From the cell containing the given text, extract its center point as (x, y) coordinate. 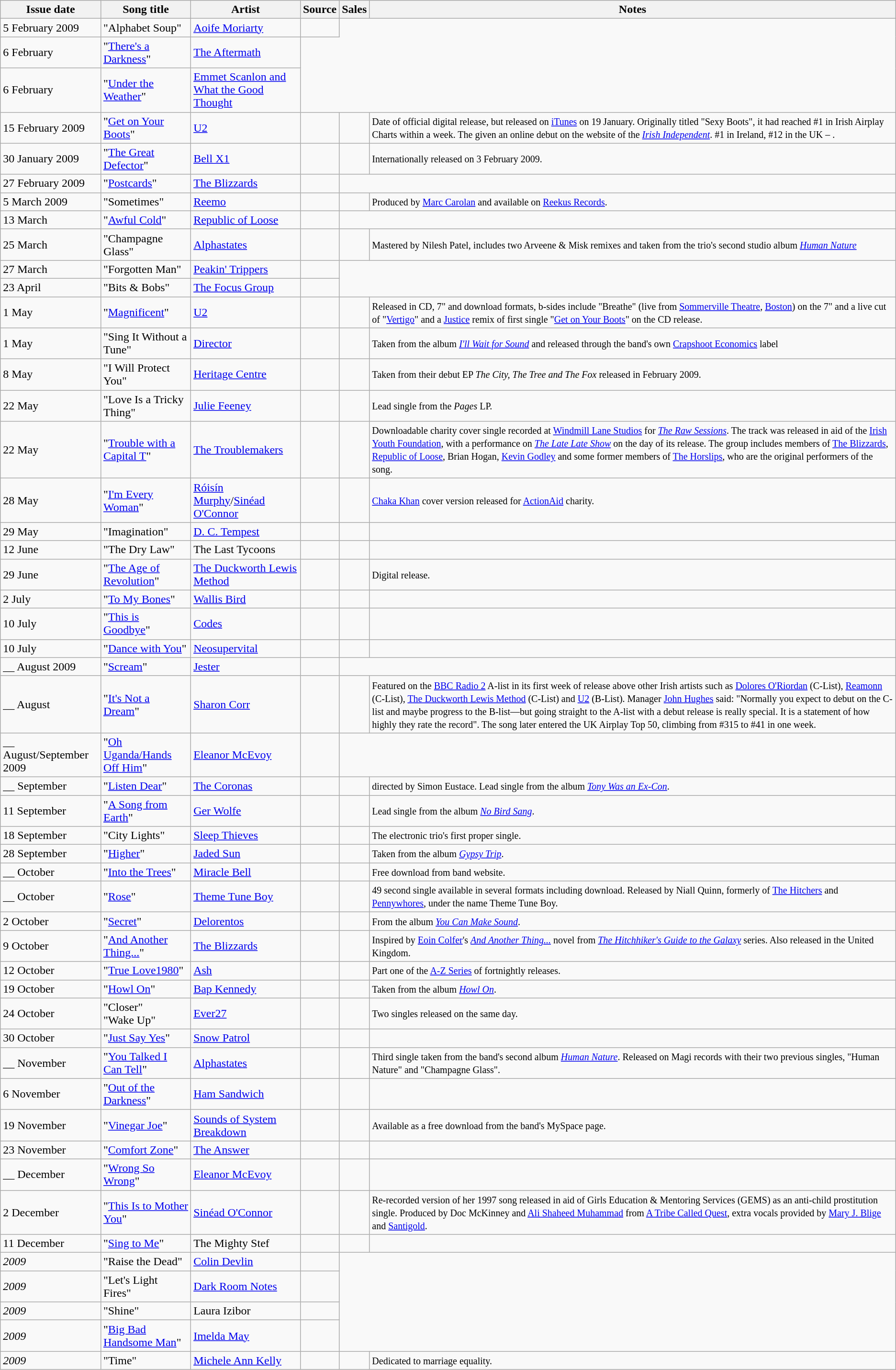
"Higher" (146, 854)
"Forgotten Man" (146, 269)
"Out of the Darkness" (146, 1094)
Peakin' Trippers (246, 269)
"Magnificent" (146, 312)
"This Is to Mother You" (146, 1212)
Sounds of System Breakdown (246, 1125)
Sinéad O'Connor (246, 1212)
"Champagne Glass" (146, 244)
13 March (51, 220)
The Troublemakers (246, 450)
__ August/September 2009 (51, 755)
"Into the Trees" (146, 872)
"Postcards" (146, 183)
The Duckworth Lewis Method (246, 575)
"Wrong So Wrong" (146, 1174)
12 October (51, 971)
"Sing It Without a Tune" (146, 344)
Chaka Khan cover version released for ActionAid charity. (633, 500)
23 April (51, 287)
"City Lights" (146, 836)
"Shine" (146, 1311)
The Last Tycoons (246, 550)
Emmet Scanlon and What the Good Thought (246, 90)
The Answer (246, 1150)
Jester (246, 667)
5 March 2009 (51, 202)
Michele Ann Kelly (246, 1360)
The Coronas (246, 786)
28 September (51, 854)
Inspired by Eoin Colfer's And Another Thing... novel from The Hitchhiker's Guide to the Galaxy series. Also released in the United Kingdom. (633, 946)
Róisín Murphy/Sinéad O'Connor (246, 500)
Sales (354, 10)
"To My Bones" (146, 599)
Julie Feeney (246, 406)
"I Will Protect You" (146, 374)
Notes (633, 10)
Artist (246, 10)
The electronic trio's first proper single. (633, 836)
25 March (51, 244)
"Closer" "Wake Up" (146, 1013)
"Imagination" (146, 532)
Bell X1 (246, 159)
Ham Sandwich (246, 1094)
Jaded Sun (246, 854)
"Listen Dear" (146, 786)
2 December (51, 1212)
Sleep Thieves (246, 836)
Taken from the album Gypsy Trip. (633, 854)
"Sing to Me" (146, 1244)
directed by Simon Eustace. Lead single from the album Tony Was an Ex-Con. (633, 786)
Part one of the A-Z Series of fortnightly releases. (633, 971)
"I'm Every Woman" (146, 500)
Aoife Moriarty (246, 28)
Ash (246, 971)
Digital release. (633, 575)
Taken from the album Howl On. (633, 989)
27 March (51, 269)
"Get on Your Boots" (146, 127)
Ger Wolfe (246, 810)
"The Great Defector" (146, 159)
"The Age of Revolution" (146, 575)
"Howl On" (146, 989)
Song title (146, 10)
"Sometimes" (146, 202)
28 May (51, 500)
Two singles released on the same day. (633, 1013)
Codes (246, 623)
"Just Say Yes" (146, 1038)
D. C. Tempest (246, 532)
"There's a Darkness" (146, 53)
29 June (51, 575)
"Bits & Bobs" (146, 287)
5 February 2009 (51, 28)
"It's Not a Dream" (146, 704)
"Rose" (146, 896)
Laura Izibor (246, 1311)
Wallis Bird (246, 599)
11 December (51, 1244)
Director (246, 344)
30 October (51, 1038)
"Under the Weather" (146, 90)
6 November (51, 1094)
23 November (51, 1150)
The Aftermath (246, 53)
"This is Goodbye" (146, 623)
"Alphabet Soup" (146, 28)
Internationally released on 3 February 2009. (633, 159)
Theme Tune Boy (246, 896)
Lead single from the Pages LP. (633, 406)
Dedicated to marriage equality. (633, 1360)
Lead single from the album No Bird Sang. (633, 810)
"Scream" (146, 667)
Taken from their debut EP The City, The Tree and The Fox released in February 2009. (633, 374)
Dark Room Notes (246, 1286)
"Time" (146, 1360)
__ September (51, 786)
From the album You Can Make Sound. (633, 921)
"Big Bad Handsome Man" (146, 1336)
Source (320, 10)
"The Dry Law" (146, 550)
29 May (51, 532)
The Focus Group (246, 287)
Imelda May (246, 1336)
__ August 2009 (51, 667)
"Oh Uganda/Hands Off Him" (146, 755)
Produced by Marc Carolan and available on Reekus Records. (633, 202)
18 September (51, 836)
"Awful Cold" (146, 220)
"Trouble with a Capital T" (146, 450)
Mastered by Nilesh Patel, includes two Arveene & Misk remixes and taken from the trio's second studio album Human Nature (633, 244)
"You Talked I Can Tell" (146, 1063)
Heritage Centre (246, 374)
Bap Kennedy (246, 989)
Miracle Bell (246, 872)
Reemo (246, 202)
__ August (51, 704)
__ November (51, 1063)
__ December (51, 1174)
30 January 2009 (51, 159)
"Comfort Zone" (146, 1150)
Sharon Corr (246, 704)
19 October (51, 989)
"Let's Light Fires" (146, 1286)
2 July (51, 599)
The Mighty Stef (246, 1244)
Issue date (51, 10)
"And Another Thing..." (146, 946)
"Vinegar Joe" (146, 1125)
"Love Is a Tricky Thing" (146, 406)
9 October (51, 946)
Free download from band website. (633, 872)
24 October (51, 1013)
"Raise the Dead" (146, 1262)
Neosupervital (246, 648)
Taken from the album I'll Wait for Sound and released through the band's own Crapshoot Economics label (633, 344)
Delorentos (246, 921)
8 May (51, 374)
Ever27 (246, 1013)
11 September (51, 810)
"Dance with You" (146, 648)
12 June (51, 550)
Snow Patrol (246, 1038)
Available as a free download from the band's MySpace page. (633, 1125)
Republic of Loose (246, 220)
19 November (51, 1125)
27 February 2009 (51, 183)
2 October (51, 921)
Colin Devlin (246, 1262)
"True Love1980" (146, 971)
15 February 2009 (51, 127)
"A Song from Earth" (146, 810)
"Secret" (146, 921)
